Locate the cell with the specified text and output its [x, y] center coordinate. 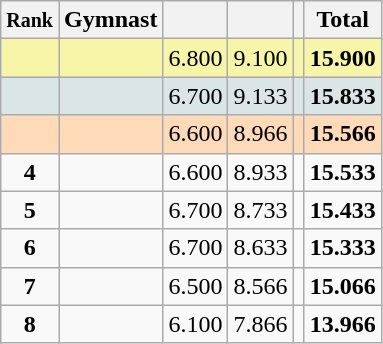
6.500 [196, 286]
6 [30, 248]
13.966 [342, 324]
8 [30, 324]
15.833 [342, 96]
8.966 [260, 134]
15.433 [342, 210]
8.633 [260, 248]
4 [30, 172]
Total [342, 20]
6.100 [196, 324]
15.333 [342, 248]
15.066 [342, 286]
8.733 [260, 210]
8.933 [260, 172]
9.100 [260, 58]
Rank [30, 20]
Gymnast [110, 20]
5 [30, 210]
15.533 [342, 172]
9.133 [260, 96]
6.800 [196, 58]
15.566 [342, 134]
7 [30, 286]
7.866 [260, 324]
8.566 [260, 286]
15.900 [342, 58]
